Return [x, y] of the center of cell containing provided text 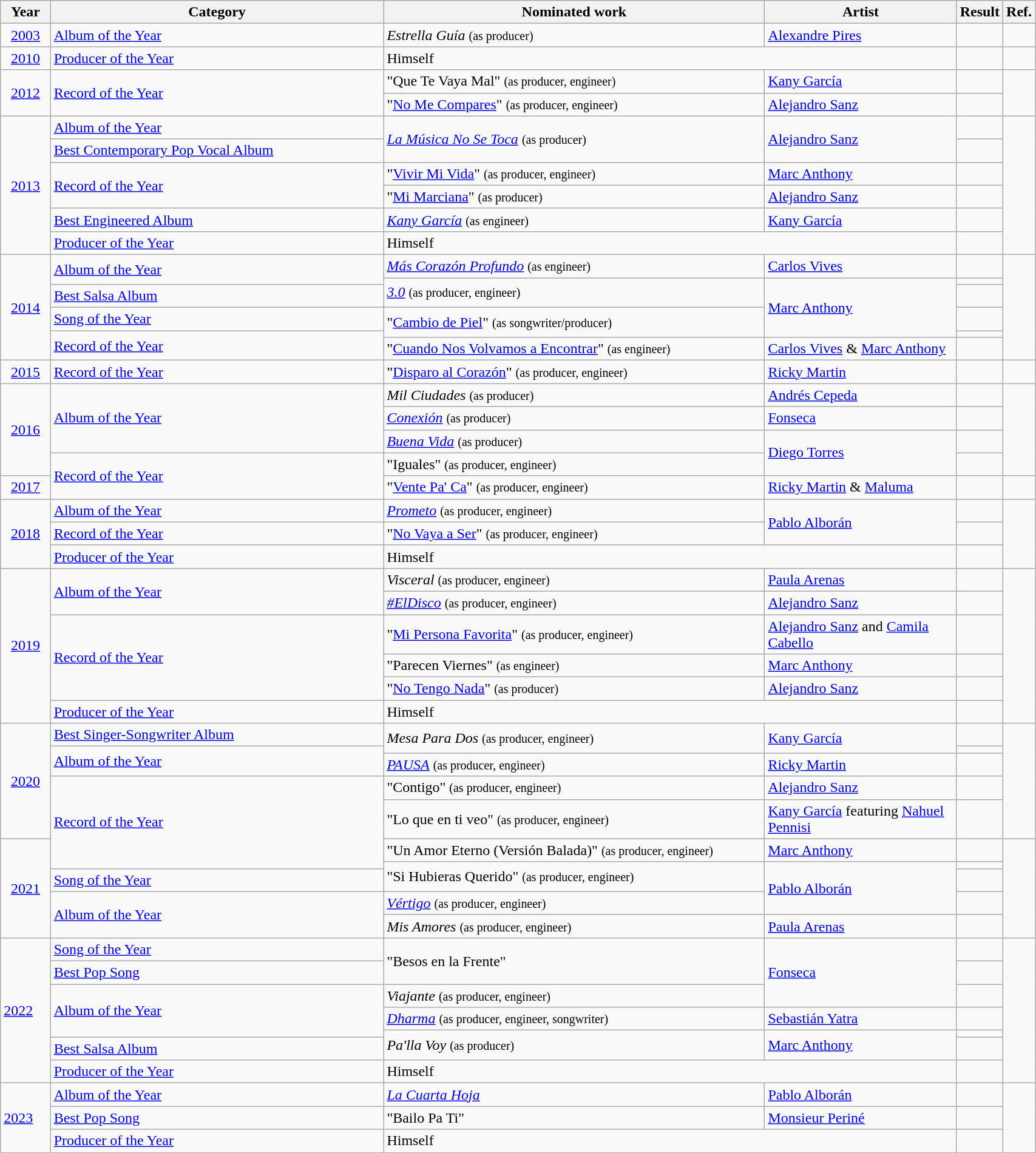
Mesa Para Dos (as producer, engineer) [574, 738]
Best Contemporary Pop Vocal Album [217, 150]
"Vente Pa' Ca" (as producer, engineer) [574, 487]
Mil Ciudades (as producer) [574, 395]
2010 [25, 58]
"No Vaya a Ser" (as producer, engineer) [574, 533]
Pa'lla Voy (as producer) [574, 1045]
Alexandre Pires [861, 35]
Ref. [1020, 12]
Estrella Guía (as producer) [574, 35]
"No Me Compares" (as producer, engineer) [574, 104]
2019 [25, 646]
"Cambio de Piel" (as songwriter/producer) [574, 323]
"Un Amor Eterno (Versión Balada)" (as producer, engineer) [574, 850]
Buena Vida (as producer) [574, 441]
2013 [25, 185]
Carlos Vives [861, 266]
"Parecen Viernes" (as engineer) [574, 666]
2022 [25, 1010]
Prometo (as producer, engineer) [574, 510]
"Bailo Pa Ti" [574, 1118]
"Contigo" (as producer, engineer) [574, 788]
2021 [25, 888]
Vértigo (as producer, engineer) [574, 903]
"Iguales" (as producer, engineer) [574, 464]
La Música No Se Toca (as producer) [574, 139]
Artist [861, 12]
Ricky Martin & Maluma [861, 487]
Year [25, 12]
2003 [25, 35]
Result [980, 12]
Category [217, 12]
Diego Torres [861, 453]
Kany García (as engineer) [574, 220]
Andrés Cepeda [861, 395]
2023 [25, 1118]
"No Tengo Nada" (as producer) [574, 689]
"Cuando Nos Volvamos a Encontrar" (as engineer) [574, 349]
2018 [25, 533]
"Mi Marciana" (as producer) [574, 197]
Best Engineered Album [217, 220]
2015 [25, 372]
Viajante (as producer, engineer) [574, 996]
"Que Te Vaya Mal" (as producer, engineer) [574, 81]
"Si Hubieras Querido" (as producer, engineer) [574, 876]
"Vivir Mi Vida" (as producer, engineer) [574, 174]
2012 [25, 93]
Conexión (as producer) [574, 418]
Alejandro Sanz and Camila Cabello [861, 634]
"Lo que en ti veo" (as producer, engineer) [574, 819]
Carlos Vives & Marc Anthony [861, 349]
PAUSA (as producer, engineer) [574, 765]
Dharma (as producer, engineer, songwriter) [574, 1019]
Más Corazón Profundo (as engineer) [574, 266]
Best Singer-Songwriter Album [217, 735]
3.0 (as producer, engineer) [574, 292]
#ElDisco (as producer, engineer) [574, 603]
"Disparo al Corazón" (as producer, engineer) [574, 372]
La Cuarta Hoja [574, 1095]
Nominated work [574, 12]
Kany García featuring Nahuel Pennisi [861, 819]
"Mi Persona Favorita" (as producer, engineer) [574, 634]
2016 [25, 430]
2017 [25, 487]
Sebastián Yatra [861, 1019]
2014 [25, 307]
"Besos en la Frente" [574, 961]
Mis Amores (as producer, engineer) [574, 926]
Visceral (as producer, engineer) [574, 580]
Monsieur Periné [861, 1118]
2020 [25, 781]
